Search for the cell housing the specified text and yield its [x, y] center coordinate. 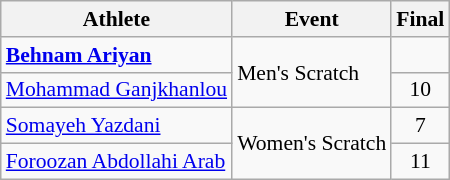
7 [420, 126]
Men's Scratch [312, 72]
Somayeh Yazdani [116, 126]
10 [420, 90]
Behnam Ariyan [116, 55]
Athlete [116, 19]
Final [420, 19]
Mohammad Ganjkhanlou [116, 90]
Foroozan Abdollahi Arab [116, 162]
11 [420, 162]
Event [312, 19]
Women's Scratch [312, 144]
